From the cell containing the given text, extract its center point as (x, y) coordinate. 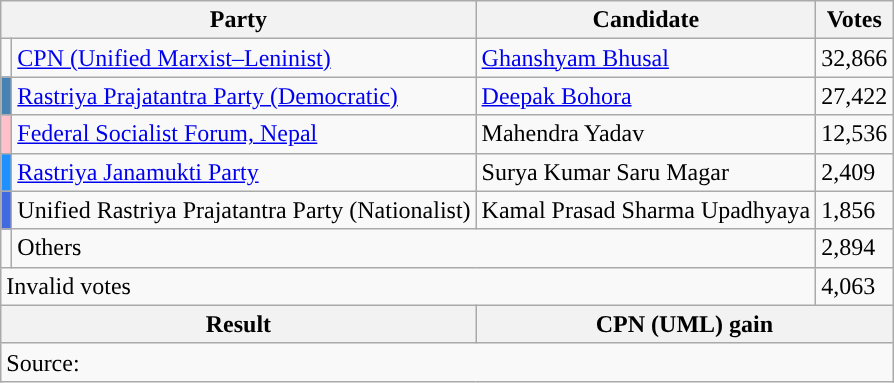
32,866 (854, 58)
2,409 (854, 172)
Rastriya Prajatantra Party (Democratic) (244, 96)
Party (238, 20)
Ghanshyam Bhusal (646, 58)
CPN (Unified Marxist–Leninist) (244, 58)
4,063 (854, 286)
Rastriya Janamukti Party (244, 172)
Surya Kumar Saru Magar (646, 172)
Result (238, 324)
Source: (447, 362)
2,894 (854, 248)
Others (414, 248)
Candidate (646, 20)
CPN (UML) gain (684, 324)
Kamal Prasad Sharma Upadhyaya (646, 210)
Unified Rastriya Prajatantra Party (Nationalist) (244, 210)
Votes (854, 20)
1,856 (854, 210)
Federal Socialist Forum, Nepal (244, 134)
12,536 (854, 134)
27,422 (854, 96)
Mahendra Yadav (646, 134)
Deepak Bohora (646, 96)
Invalid votes (408, 286)
